Detect which cell encompasses the target text, then output its [x, y] center coordinate. 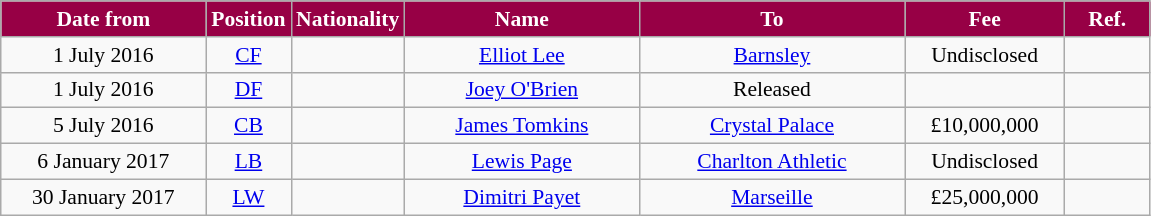
Dimitri Payet [522, 197]
Joey O'Brien [522, 90]
30 January 2017 [104, 197]
James Tomkins [522, 126]
5 July 2016 [104, 126]
Barnsley [772, 55]
6 January 2017 [104, 162]
Released [772, 90]
Nationality [348, 19]
Ref. [1108, 19]
Fee [985, 19]
Name [522, 19]
To [772, 19]
LW [248, 197]
Elliot Lee [522, 55]
Position [248, 19]
Date from [104, 19]
CB [248, 126]
Lewis Page [522, 162]
CF [248, 55]
Charlton Athletic [772, 162]
£25,000,000 [985, 197]
Crystal Palace [772, 126]
£10,000,000 [985, 126]
Marseille [772, 197]
DF [248, 90]
LB [248, 162]
